Determine the [X, Y] coordinate at the center of the cell enclosing the given text.  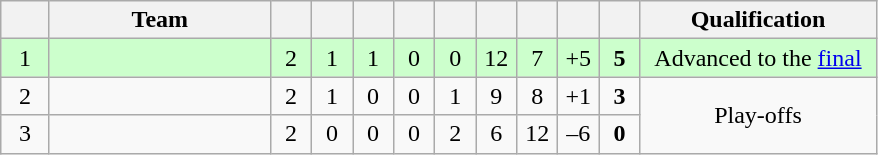
5 [620, 58]
6 [496, 134]
–6 [578, 134]
Play-offs [758, 115]
8 [538, 96]
7 [538, 58]
Team [160, 20]
+5 [578, 58]
+1 [578, 96]
Qualification [758, 20]
9 [496, 96]
Advanced to the final [758, 58]
